Extract the [X, Y] coordinate from the center of the cell holding the provided text.  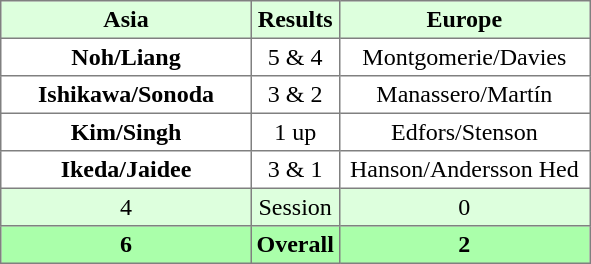
2 [464, 245]
6 [126, 245]
Montgomerie/Davies [464, 57]
Noh/Liang [126, 57]
4 [126, 207]
Session [295, 207]
0 [464, 207]
Asia [126, 20]
Edfors/Stenson [464, 132]
Kim/Singh [126, 132]
3 & 2 [295, 95]
Ikeda/Jaidee [126, 170]
Manassero/Martín [464, 95]
Results [295, 20]
3 & 1 [295, 170]
1 up [295, 132]
Europe [464, 20]
Ishikawa/Sonoda [126, 95]
Hanson/Andersson Hed [464, 170]
5 & 4 [295, 57]
Overall [295, 245]
